Find where the given text appears and provide that cell's center as (x, y) coordinate. 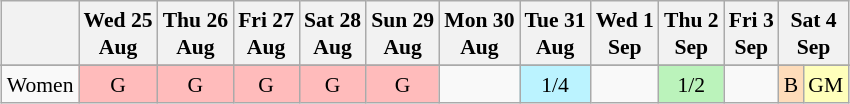
Tue 31Aug (556, 33)
Fri 27Aug (266, 33)
Thu 2Sep (692, 33)
Sat 28Aug (332, 33)
Thu 26Aug (196, 33)
GM (826, 84)
B (792, 84)
Mon 30Aug (479, 33)
Sun 29Aug (402, 33)
Sat 4Sep (814, 33)
1/4 (556, 84)
Women (40, 84)
Wed 1Sep (625, 33)
1/2 (692, 84)
Fri 3Sep (752, 33)
Wed 25Aug (118, 33)
